Find where the given text appears and provide that cell's center as [x, y] coordinate. 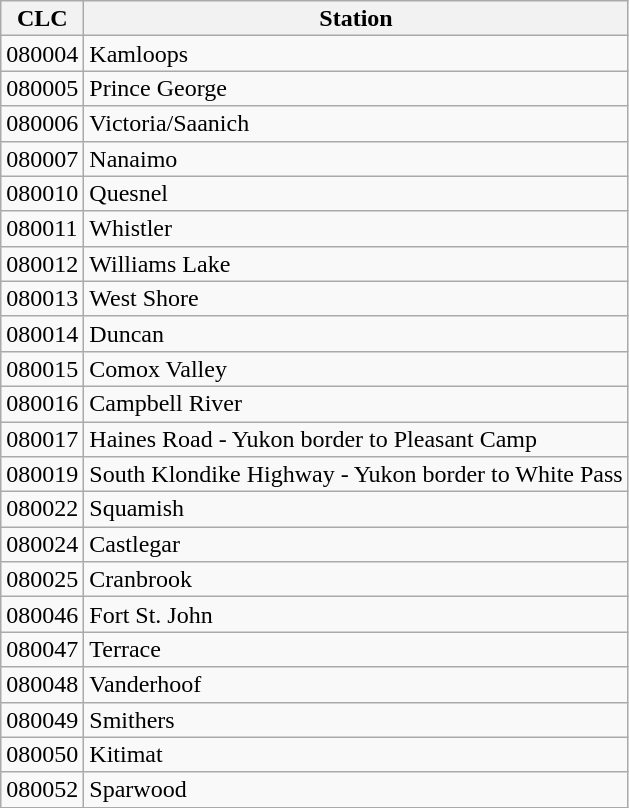
Williams Lake [356, 264]
Terrace [356, 650]
CLC [42, 18]
Duncan [356, 334]
Nanaimo [356, 158]
Cranbrook [356, 580]
080017 [42, 440]
Kitimat [356, 754]
Quesnel [356, 194]
080014 [42, 334]
080049 [42, 720]
080006 [42, 124]
Castlegar [356, 544]
080025 [42, 580]
080011 [42, 228]
Campbell River [356, 404]
Sparwood [356, 790]
Victoria/Saanich [356, 124]
West Shore [356, 298]
Haines Road - Yukon border to Pleasant Camp [356, 440]
080046 [42, 614]
080005 [42, 88]
080012 [42, 264]
080024 [42, 544]
080022 [42, 510]
080019 [42, 474]
080007 [42, 158]
Prince George [356, 88]
Comox Valley [356, 368]
Kamloops [356, 54]
South Klondike Highway - Yukon border to White Pass [356, 474]
Fort St. John [356, 614]
080015 [42, 368]
080016 [42, 404]
Smithers [356, 720]
Station [356, 18]
080013 [42, 298]
080047 [42, 650]
080050 [42, 754]
Vanderhoof [356, 684]
Whistler [356, 228]
Squamish [356, 510]
080010 [42, 194]
080004 [42, 54]
080048 [42, 684]
080052 [42, 790]
